Extract the [X, Y] coordinate from the center of the cell holding the provided text.  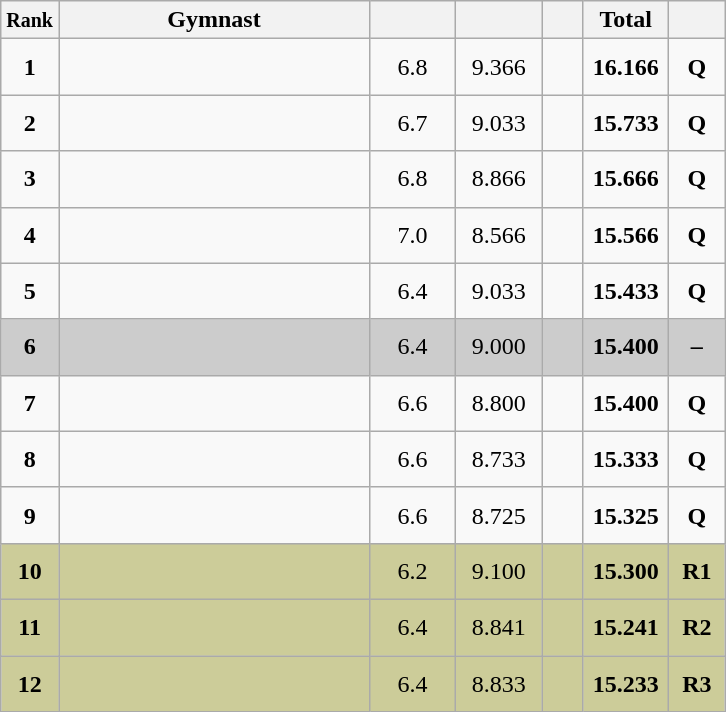
8 [30, 459]
7 [30, 403]
2 [30, 123]
9.100 [499, 571]
7.0 [413, 235]
8.833 [499, 684]
9.000 [499, 347]
15.325 [626, 515]
15.733 [626, 123]
11 [30, 627]
6.2 [413, 571]
8.566 [499, 235]
15.666 [626, 179]
15.300 [626, 571]
8.725 [499, 515]
8.800 [499, 403]
R3 [697, 684]
1 [30, 67]
12 [30, 684]
8.841 [499, 627]
3 [30, 179]
8.733 [499, 459]
– [697, 347]
R2 [697, 627]
10 [30, 571]
15.233 [626, 684]
15.566 [626, 235]
9 [30, 515]
9.366 [499, 67]
6 [30, 347]
4 [30, 235]
6.7 [413, 123]
8.866 [499, 179]
15.241 [626, 627]
Gymnast [214, 20]
Total [626, 20]
Rank [30, 20]
5 [30, 291]
R1 [697, 571]
16.166 [626, 67]
15.333 [626, 459]
15.433 [626, 291]
